Output the (x, y) coordinate of the center of the cell containing the given text.  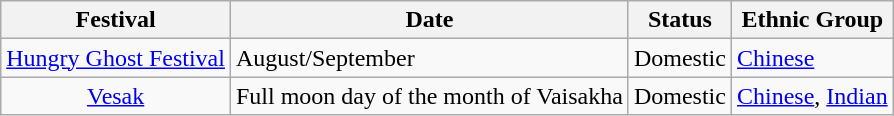
Status (680, 20)
Hungry Ghost Festival (116, 58)
Chinese (812, 58)
August/September (429, 58)
Vesak (116, 96)
Date (429, 20)
Festival (116, 20)
Chinese, Indian (812, 96)
Full moon day of the month of Vaisakha (429, 96)
Ethnic Group (812, 20)
